Search for the cell housing the specified text and yield its (x, y) center coordinate. 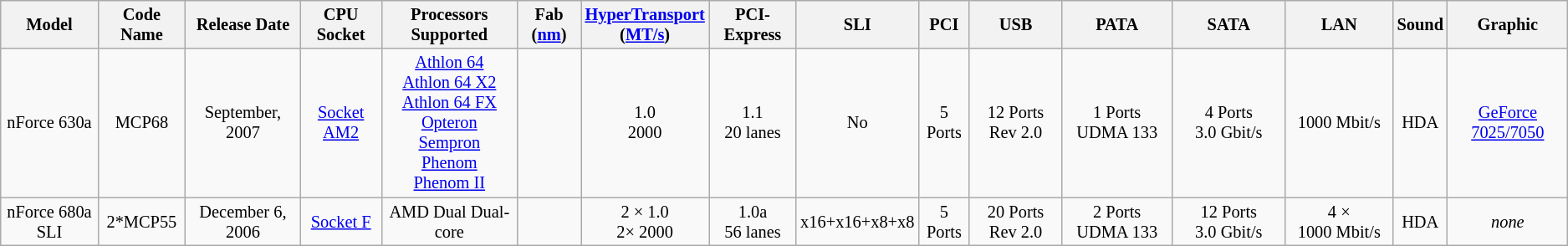
none (1508, 222)
2 × 1.02× 2000 (646, 222)
Socket F (341, 222)
Fab (nm) (549, 24)
1.02000 (646, 123)
Code Name (141, 24)
1.120 lanes (753, 123)
4 × 1000 Mbit/s (1340, 222)
12 Ports Rev 2.0 (1015, 123)
AMD Dual Dual-core (450, 222)
Graphic (1508, 24)
PATA (1117, 24)
MCP68 (141, 123)
December 6, 2006 (243, 222)
September, 2007 (243, 123)
1000 Mbit/s (1340, 123)
SATA (1229, 24)
PCI (943, 24)
PCI-Express (753, 24)
HyperTransport(MT/s) (646, 24)
Sound (1420, 24)
nForce 680a SLI (49, 222)
No (857, 123)
Socket AM2 (341, 123)
12 Ports 3.0 Gbit/s (1229, 222)
nForce 630a (49, 123)
LAN (1340, 24)
1 Ports UDMA 133 (1117, 123)
GeForce 7025/7050 (1508, 123)
2*MCP55 (141, 222)
20 Ports Rev 2.0 (1015, 222)
x16+x16+x8+x8 (857, 222)
Model (49, 24)
USB (1015, 24)
Processors Supported (450, 24)
Athlon 64 Athlon 64 X2 Athlon 64 FX OpteronSempron PhenomPhenom II (450, 123)
Release Date (243, 24)
4 Ports 3.0 Gbit/s (1229, 123)
2 Ports UDMA 133 (1117, 222)
CPU Socket (341, 24)
1.0a56 lanes (753, 222)
SLI (857, 24)
